Scan for the cell matching the given text and deliver its (X, Y) coordinate at center. 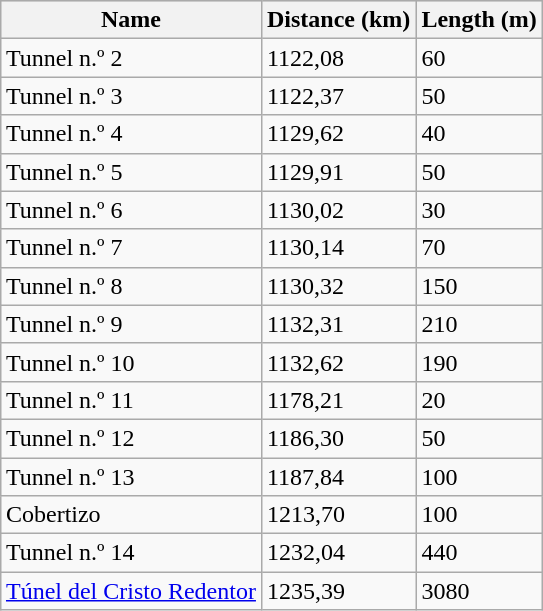
1129,62 (338, 134)
Tunnel n.º 5 (130, 172)
1122,08 (338, 58)
1178,21 (338, 400)
1232,04 (338, 553)
Tunnel n.º 13 (130, 477)
Tunnel n.º 3 (130, 96)
Tunnel n.º 8 (130, 286)
1213,70 (338, 515)
30 (479, 210)
60 (479, 58)
Tunnel n.º 10 (130, 362)
Tunnel n.º 14 (130, 553)
40 (479, 134)
150 (479, 286)
1235,39 (338, 591)
190 (479, 362)
1130,32 (338, 286)
1187,84 (338, 477)
1130,14 (338, 248)
20 (479, 400)
Tunnel n.º 11 (130, 400)
1130,02 (338, 210)
1132,31 (338, 324)
Tunnel n.º 2 (130, 58)
70 (479, 248)
1122,37 (338, 96)
Tunnel n.º 7 (130, 248)
1129,91 (338, 172)
Cobertizo (130, 515)
Tunnel n.º 9 (130, 324)
3080 (479, 591)
1186,30 (338, 438)
1132,62 (338, 362)
210 (479, 324)
Name (130, 20)
Tunnel n.º 12 (130, 438)
Tunnel n.º 6 (130, 210)
Túnel del Cristo Redentor (130, 591)
Distance (km) (338, 20)
Tunnel n.º 4 (130, 134)
440 (479, 553)
Length (m) (479, 20)
